Extract the [x, y] coordinate from the center of the cell holding the provided text.  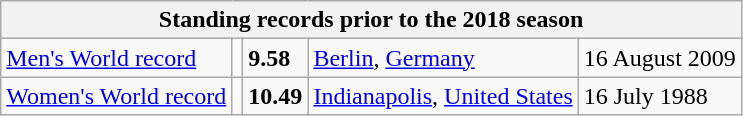
Women's World record [116, 96]
10.49 [276, 96]
9.58 [276, 58]
Indianapolis, United States [443, 96]
Standing records prior to the 2018 season [372, 20]
Berlin, Germany [443, 58]
16 July 1988 [660, 96]
Men's World record [116, 58]
16 August 2009 [660, 58]
